For the text-containing cell, return its midpoint in (X, Y) coordinate format. 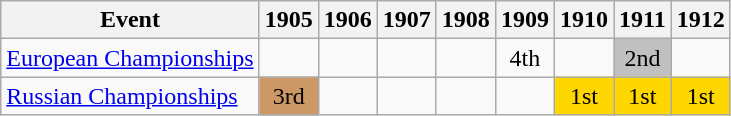
1910 (584, 20)
4th (524, 58)
1907 (406, 20)
Event (130, 20)
1912 (700, 20)
1911 (643, 20)
1909 (524, 20)
2nd (643, 58)
1905 (288, 20)
Russian Championships (130, 96)
European Championships (130, 58)
1908 (466, 20)
1906 (348, 20)
3rd (288, 96)
